Return [x, y] of the center of cell containing provided text 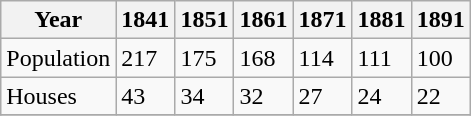
Houses [58, 96]
114 [322, 58]
24 [382, 96]
Year [58, 20]
168 [264, 58]
Population [58, 58]
100 [440, 58]
1871 [322, 20]
1881 [382, 20]
1851 [204, 20]
32 [264, 96]
1861 [264, 20]
34 [204, 96]
43 [146, 96]
22 [440, 96]
27 [322, 96]
111 [382, 58]
1841 [146, 20]
175 [204, 58]
217 [146, 58]
1891 [440, 20]
